Capture the cell that displays the provided text and extract its (X, Y) central coordinate. 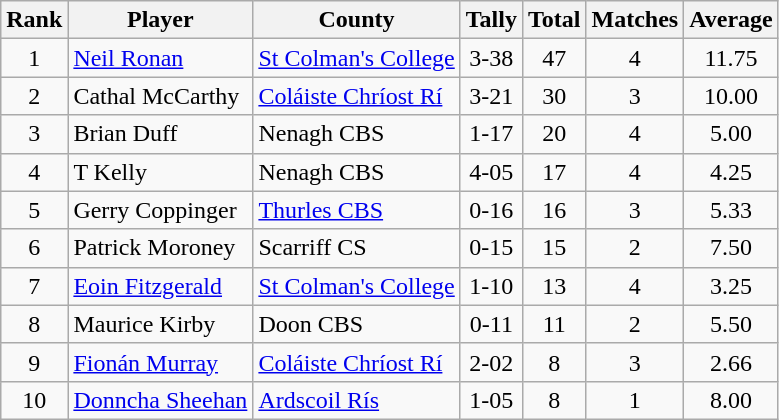
20 (554, 134)
3.25 (732, 286)
10.00 (732, 96)
Cathal McCarthy (160, 96)
17 (554, 172)
Eoin Fitzgerald (160, 286)
5.50 (732, 324)
4-05 (491, 172)
Patrick Moroney (160, 248)
Scarriff CS (356, 248)
5.33 (732, 210)
Thurles CBS (356, 210)
Maurice Kirby (160, 324)
County (356, 20)
9 (34, 362)
Neil Ronan (160, 58)
1-10 (491, 286)
Fionán Murray (160, 362)
0-15 (491, 248)
30 (554, 96)
3-21 (491, 96)
11.75 (732, 58)
Tally (491, 20)
5.00 (732, 134)
16 (554, 210)
7 (34, 286)
Average (732, 20)
Brian Duff (160, 134)
Matches (635, 20)
1-05 (491, 400)
2-02 (491, 362)
1-17 (491, 134)
0-11 (491, 324)
T Kelly (160, 172)
4.25 (732, 172)
Total (554, 20)
0-16 (491, 210)
Doon CBS (356, 324)
8.00 (732, 400)
7.50 (732, 248)
Rank (34, 20)
6 (34, 248)
Ardscoil Rís (356, 400)
5 (34, 210)
13 (554, 286)
15 (554, 248)
10 (34, 400)
Gerry Coppinger (160, 210)
3-38 (491, 58)
Donncha Sheehan (160, 400)
11 (554, 324)
2.66 (732, 362)
Player (160, 20)
47 (554, 58)
